Output the [X, Y] coordinate of the center of the cell containing the given text.  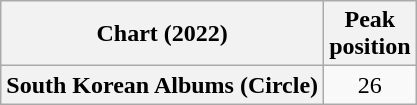
Chart (2022) [162, 34]
Peakposition [370, 34]
26 [370, 85]
South Korean Albums (Circle) [162, 85]
